Extract the [x, y] coordinate from the center of the cell holding the provided text.  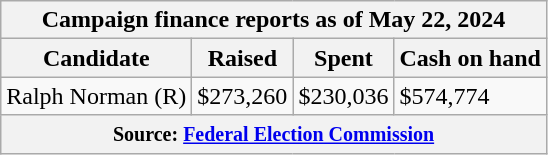
Candidate [96, 58]
Campaign finance reports as of May 22, 2024 [274, 20]
$273,260 [242, 96]
Cash on hand [470, 58]
Raised [242, 58]
$574,774 [470, 96]
$230,036 [344, 96]
Source: Federal Election Commission [274, 134]
Ralph Norman (R) [96, 96]
Spent [344, 58]
